Return the (x, y) coordinate for the center point of the cell that contains the specified text.  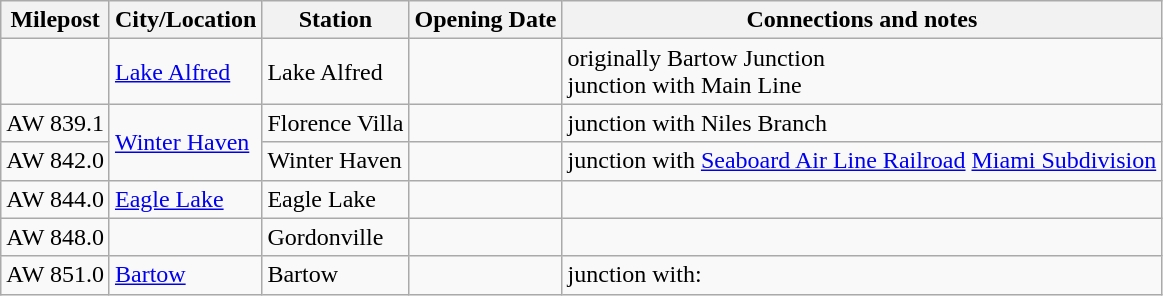
Opening Date (486, 20)
originally Bartow Junctionjunction with Main Line (862, 72)
AW 842.0 (56, 161)
AW 851.0 (56, 275)
junction with Seaboard Air Line Railroad Miami Subdivision (862, 161)
Connections and notes (862, 20)
AW 839.1 (56, 123)
Florence Villa (336, 123)
Station (336, 20)
City/Location (185, 20)
AW 848.0 (56, 237)
AW 844.0 (56, 199)
Milepost (56, 20)
junction with: (862, 275)
junction with Niles Branch (862, 123)
Gordonville (336, 237)
